Locate the cell with the specified text and output its [x, y] center coordinate. 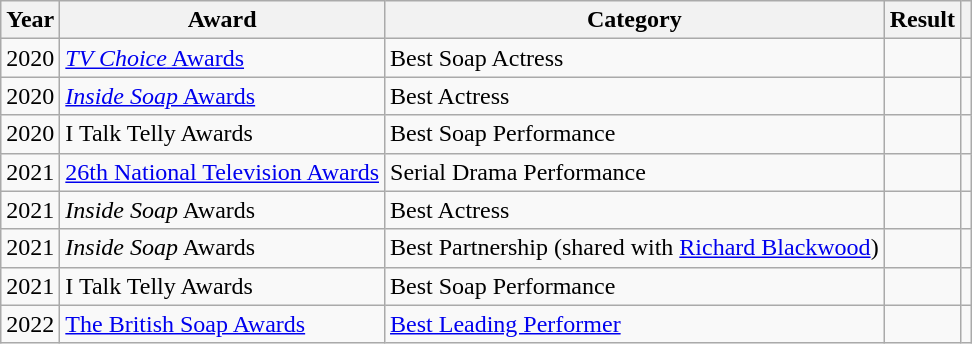
Best Soap Actress [635, 58]
Result [922, 20]
TV Choice Awards [222, 58]
Serial Drama Performance [635, 172]
The British Soap Awards [222, 324]
Best Partnership (shared with Richard Blackwood) [635, 248]
Category [635, 20]
Best Leading Performer [635, 324]
26th National Television Awards [222, 172]
Year [30, 20]
Award [222, 20]
2022 [30, 324]
